Provide the (x, y) coordinate of the cell's center where the given text is located.  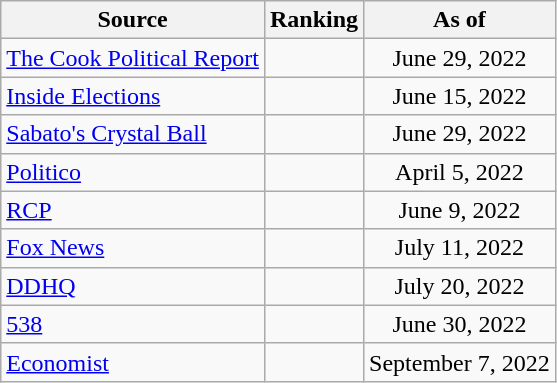
April 5, 2022 (460, 172)
Economist (133, 362)
538 (133, 324)
July 11, 2022 (460, 248)
RCP (133, 210)
Politico (133, 172)
June 15, 2022 (460, 96)
Source (133, 20)
Fox News (133, 248)
As of (460, 20)
Inside Elections (133, 96)
DDHQ (133, 286)
July 20, 2022 (460, 286)
September 7, 2022 (460, 362)
Ranking (314, 20)
June 30, 2022 (460, 324)
The Cook Political Report (133, 58)
Sabato's Crystal Ball (133, 134)
June 9, 2022 (460, 210)
